Extract the [X, Y] coordinate from the center of the cell holding the provided text.  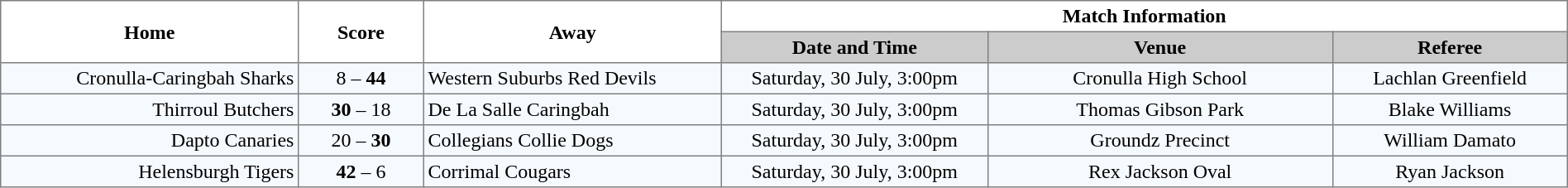
Referee [1450, 47]
Venue [1159, 47]
Ryan Jackson [1450, 171]
Western Suburbs Red Devils [572, 79]
Cronulla-Caringbah Sharks [150, 79]
De La Salle Caringbah [572, 109]
Dapto Canaries [150, 141]
Blake Williams [1450, 109]
Thomas Gibson Park [1159, 109]
Home [150, 31]
Rex Jackson Oval [1159, 171]
8 – 44 [361, 79]
20 – 30 [361, 141]
Helensburgh Tigers [150, 171]
Corrimal Cougars [572, 171]
Lachlan Greenfield [1450, 79]
42 – 6 [361, 171]
Groundz Precinct [1159, 141]
Match Information [1145, 17]
Cronulla High School [1159, 79]
Thirroul Butchers [150, 109]
30 – 18 [361, 109]
William Damato [1450, 141]
Date and Time [854, 47]
Score [361, 31]
Collegians Collie Dogs [572, 141]
Away [572, 31]
